Scan for the cell matching the given text and deliver its (X, Y) coordinate at center. 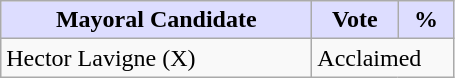
Acclaimed (383, 58)
% (426, 20)
Vote (355, 20)
Hector Lavigne (X) (156, 58)
Mayoral Candidate (156, 20)
